Search for the cell housing the specified text and yield its (X, Y) center coordinate. 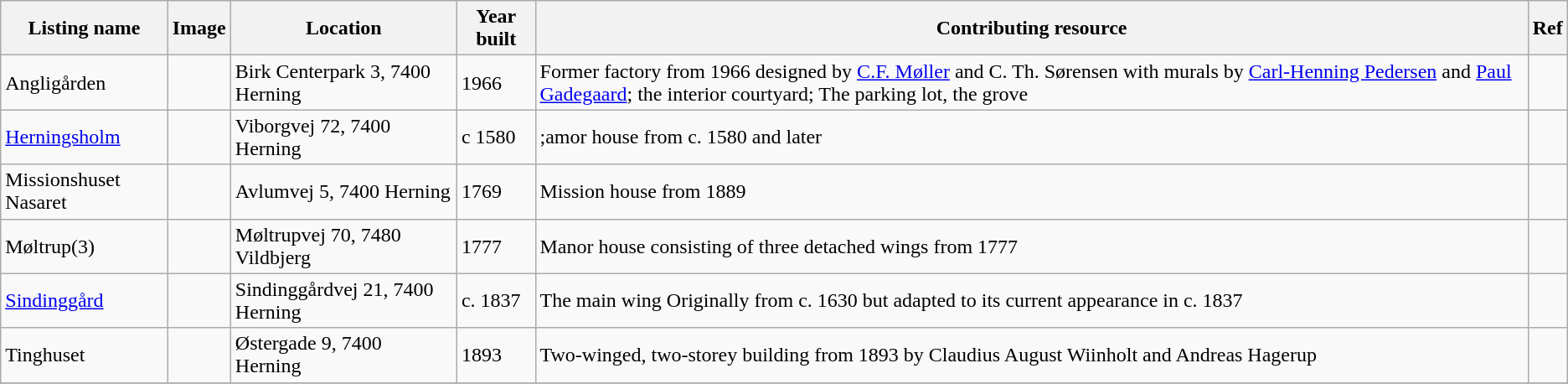
Image (199, 29)
Mission house from 1889 (1032, 191)
Sindinggårdvej 21, 7400 Herning (343, 300)
Missionshuset Nasaret (84, 191)
Location (343, 29)
Manor house consisting of three detached wings from 1777 (1032, 246)
The main wing Originally from c. 1630 but adapted to its current appearance in c. 1837 (1032, 300)
Birk Centerpark 3, 7400 Herning (343, 82)
1893 (496, 355)
Tinghuset (84, 355)
Møltrupvej 70, 7480 Vildbjerg (343, 246)
1769 (496, 191)
;amor house from c. 1580 and later (1032, 138)
Møltrup(3) (84, 246)
Østergade 9, 7400 Herning (343, 355)
Contributing resource (1032, 29)
c. 1837 (496, 300)
Viborgvej 72, 7400 Herning (343, 138)
1966 (496, 82)
Avlumvej 5, 7400 Herning (343, 191)
Sindinggård (84, 300)
Listing name (84, 29)
c 1580 (496, 138)
Herningsholm (84, 138)
Ref (1548, 29)
1777 (496, 246)
Angligården (84, 82)
Two-winged, two-storey building from 1893 by Claudius August Wiinholt and Andreas Hagerup (1032, 355)
Year built (496, 29)
